Determine the [X, Y] coordinate at the center of the cell enclosing the given text.  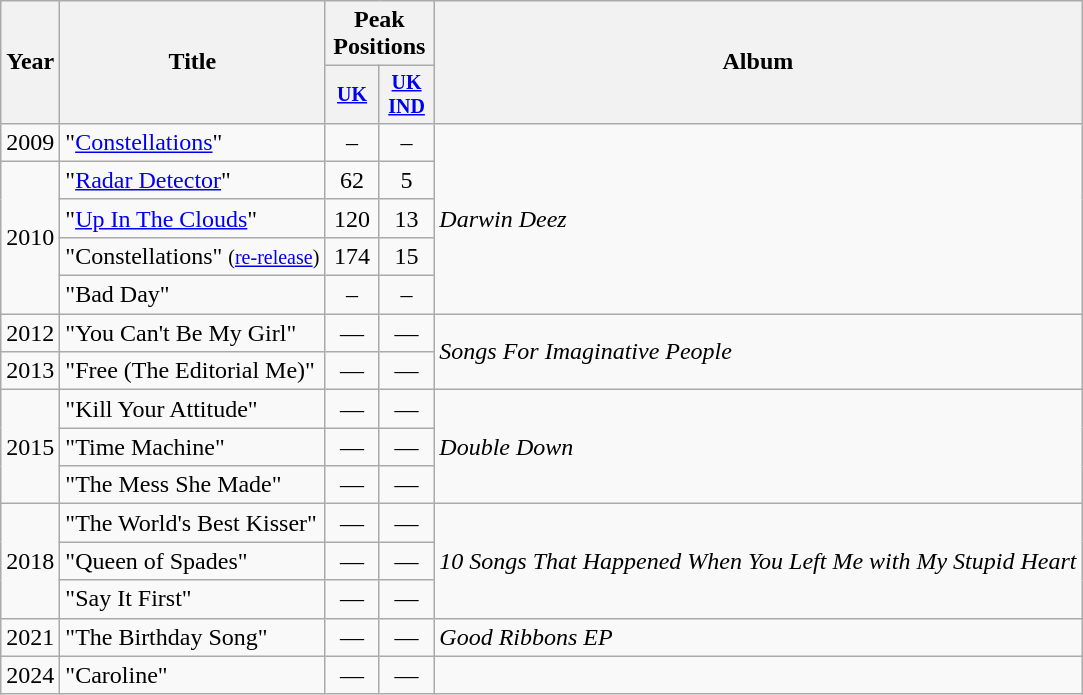
174 [352, 256]
Title [192, 62]
"Say It First" [192, 599]
2015 [30, 447]
10 Songs That Happened When You Left Me with My Stupid Heart [758, 561]
2024 [30, 675]
2009 [30, 142]
"The Birthday Song" [192, 637]
"Up In The Clouds" [192, 218]
"Constellations" (re-release) [192, 256]
UKIND [406, 94]
2013 [30, 371]
"Time Machine" [192, 447]
13 [406, 218]
"Radar Detector" [192, 180]
Songs For Imaginative People [758, 352]
2021 [30, 637]
"The Mess She Made" [192, 485]
"Kill Your Attitude" [192, 409]
Darwin Deez [758, 218]
"Constellations" [192, 142]
Year [30, 62]
"The World's Best Kisser" [192, 523]
Double Down [758, 447]
62 [352, 180]
"Queen of Spades" [192, 561]
2010 [30, 237]
5 [406, 180]
Peak Positions [380, 34]
2012 [30, 333]
2018 [30, 561]
Album [758, 62]
"Free (The Editorial Me)" [192, 371]
Good Ribbons EP [758, 637]
"Caroline" [192, 675]
120 [352, 218]
"You Can't Be My Girl" [192, 333]
"Bad Day" [192, 295]
15 [406, 256]
UK [352, 94]
